From the cell containing the given text, extract its center point as [x, y] coordinate. 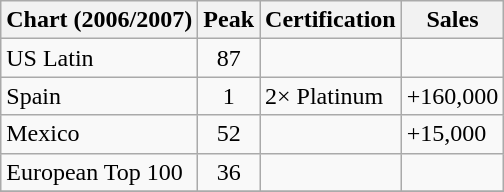
Sales [452, 20]
US Latin [100, 58]
+160,000 [452, 96]
2× Platinum [331, 96]
52 [229, 134]
Certification [331, 20]
European Top 100 [100, 172]
Spain [100, 96]
36 [229, 172]
Peak [229, 20]
+15,000 [452, 134]
87 [229, 58]
Chart (2006/2007) [100, 20]
1 [229, 96]
Mexico [100, 134]
